Scan for the cell matching the given text and deliver its [X, Y] coordinate at center. 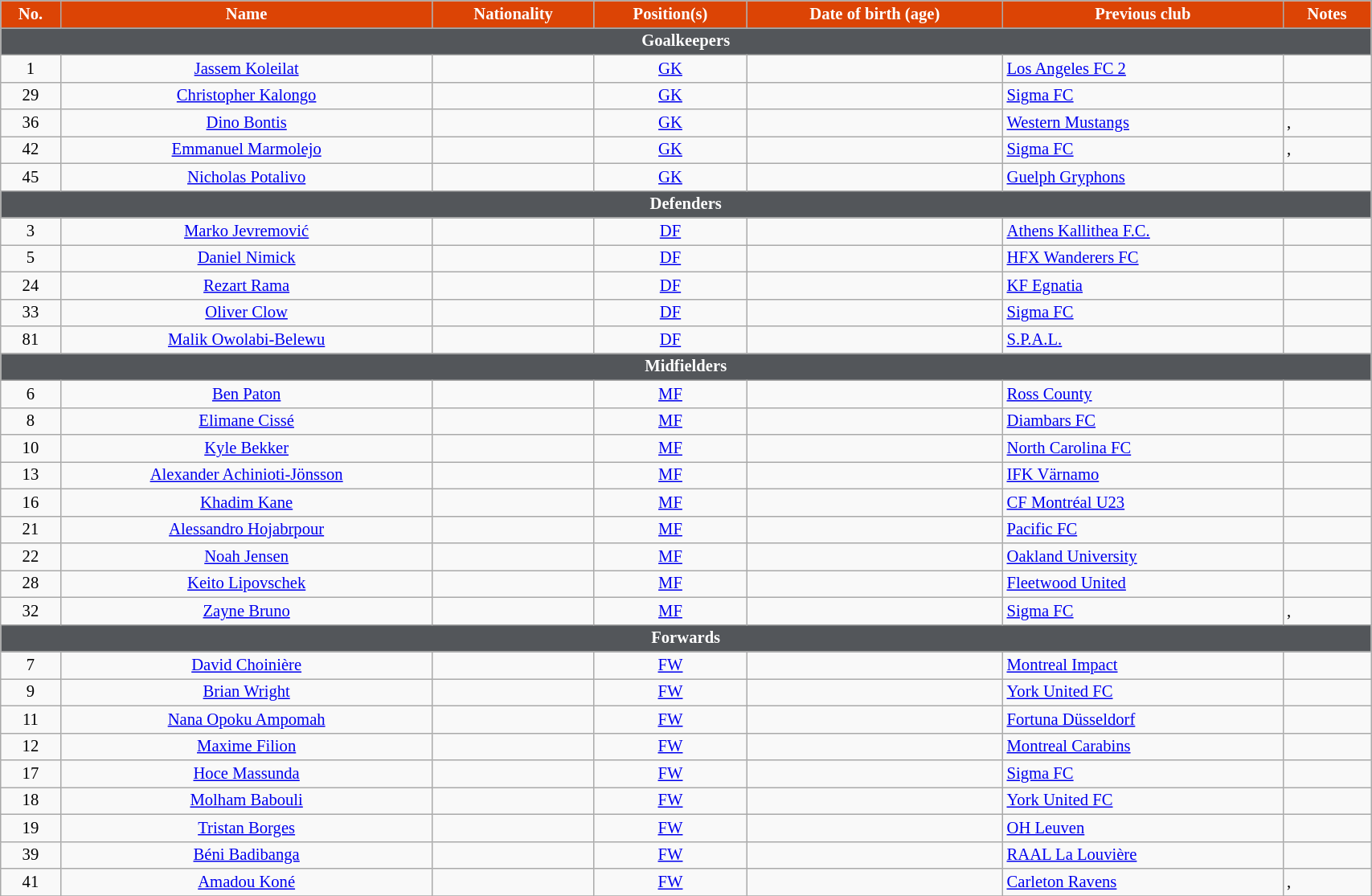
42 [31, 149]
Tristan Borges [246, 828]
Western Mustangs [1143, 123]
18 [31, 800]
3 [31, 231]
Goalkeepers [686, 41]
Maxime Filion [246, 747]
Zayne Bruno [246, 611]
Oliver Clow [246, 313]
KF Egnatia [1143, 285]
9 [31, 692]
32 [31, 611]
Malik Owolabi-Belewu [246, 340]
North Carolina FC [1143, 448]
13 [31, 475]
Name [246, 14]
12 [31, 747]
Midfielders [686, 366]
22 [31, 557]
39 [31, 855]
11 [31, 719]
81 [31, 340]
Nationality [513, 14]
Keito Lipovschek [246, 583]
Molham Babouli [246, 800]
16 [31, 502]
Pacific FC [1143, 530]
Rezart Rama [246, 285]
Emmanuel Marmolejo [246, 149]
36 [31, 123]
Defenders [686, 204]
10 [31, 448]
Carleton Ravens [1143, 882]
Amadou Koné [246, 882]
Los Angeles FC 2 [1143, 68]
Oakland University [1143, 557]
8 [31, 421]
S.P.A.L. [1143, 340]
Athens Kallithea F.C. [1143, 231]
28 [31, 583]
21 [31, 530]
19 [31, 828]
45 [31, 177]
Diambars FC [1143, 421]
Christopher Kalongo [246, 96]
Notes [1327, 14]
Position(s) [670, 14]
5 [31, 258]
Fortuna Düsseldorf [1143, 719]
33 [31, 313]
Brian Wright [246, 692]
RAAL La Louvière [1143, 855]
24 [31, 285]
IFK Värnamo [1143, 475]
Date of birth (age) [874, 14]
Elimane Cissé [246, 421]
Ross County [1143, 394]
1 [31, 68]
CF Montréal U23 [1143, 502]
Noah Jensen [246, 557]
Hoce Massunda [246, 774]
17 [31, 774]
Marko Jevremović [246, 231]
Kyle Bekker [246, 448]
Fleetwood United [1143, 583]
Ben Paton [246, 394]
Daniel Nimick [246, 258]
Montreal Carabins [1143, 747]
Béni Badibanga [246, 855]
Dino Bontis [246, 123]
Nicholas Potalivo [246, 177]
Montreal Impact [1143, 665]
29 [31, 96]
David Choinière [246, 665]
41 [31, 882]
Previous club [1143, 14]
OH Leuven [1143, 828]
Jassem Koleilat [246, 68]
Nana Opoku Ampomah [246, 719]
Forwards [686, 638]
No. [31, 14]
Alexander Achinioti-Jönsson [246, 475]
6 [31, 394]
HFX Wanderers FC [1143, 258]
Khadim Kane [246, 502]
Guelph Gryphons [1143, 177]
7 [31, 665]
Alessandro Hojabrpour [246, 530]
